Extract the [X, Y] coordinate from the center of the cell holding the provided text.  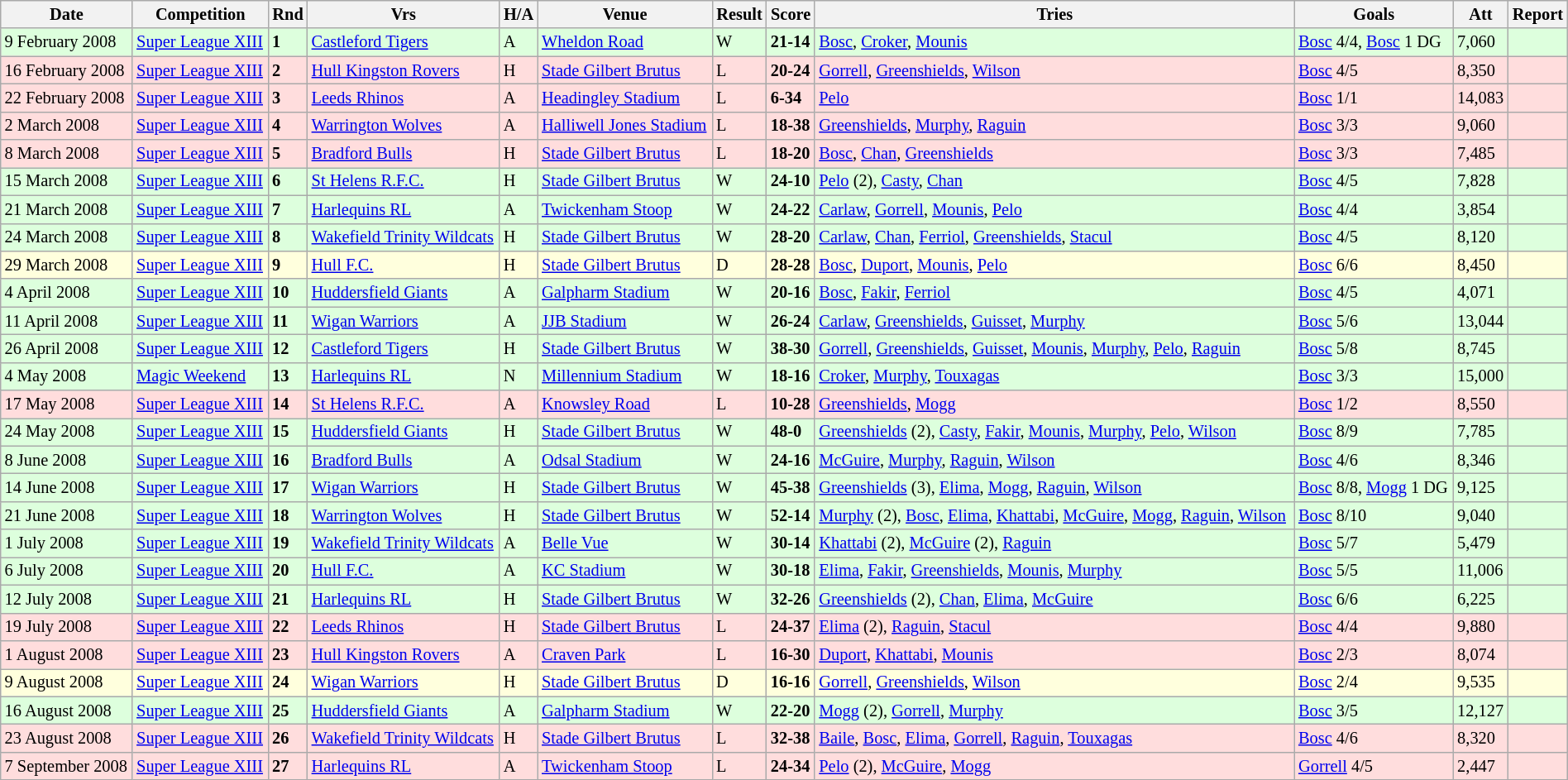
Greenshields (2), Casty, Fakir, Mounis, Murphy, Pelo, Wilson [1054, 432]
Baile, Bosc, Elima, Gorrell, Raguin, Touxagas [1054, 738]
21 [288, 599]
32-26 [791, 599]
N [519, 376]
Bosc 8/9 [1374, 432]
23 August 2008 [66, 738]
16-30 [791, 654]
5,479 [1480, 543]
8 March 2008 [66, 154]
20-16 [791, 293]
4 April 2008 [66, 293]
11,006 [1480, 571]
18 [288, 515]
Bosc, Chan, Greenshields [1054, 154]
8,320 [1480, 738]
Bosc 5/6 [1374, 321]
28-28 [791, 265]
Bosc 5/8 [1374, 348]
Bosc 5/7 [1374, 543]
10 [288, 293]
7 September 2008 [66, 766]
8 [288, 237]
11 April 2008 [66, 321]
13,044 [1480, 321]
7,828 [1480, 181]
16 [288, 460]
30-14 [791, 543]
8 June 2008 [66, 460]
H/A [519, 14]
Bosc, Croker, Mounis [1054, 42]
28-20 [791, 237]
21 March 2008 [66, 209]
24-16 [791, 460]
Croker, Murphy, Touxagas [1054, 376]
26 April 2008 [66, 348]
Khattabi (2), McGuire (2), Raguin [1054, 543]
Odsal Stadium [625, 460]
13 [288, 376]
10-28 [791, 404]
4,071 [1480, 293]
24-22 [791, 209]
18-16 [791, 376]
Competition [200, 14]
6,225 [1480, 599]
6-34 [791, 98]
9 February 2008 [66, 42]
15 [288, 432]
7,485 [1480, 154]
3,854 [1480, 209]
29 March 2008 [66, 265]
Bosc 1/1 [1374, 98]
Elima (2), Raguin, Stacul [1054, 627]
Rnd [288, 14]
12 July 2008 [66, 599]
Pelo (2), McGuire, Mogg [1054, 766]
Date [66, 14]
Bosc, Fakir, Ferriol [1054, 293]
7 [288, 209]
17 [288, 487]
9 [288, 265]
12,127 [1480, 711]
45-38 [791, 487]
9,880 [1480, 627]
19 [288, 543]
Tries [1054, 14]
1 [288, 42]
Bosc 2/4 [1374, 682]
Pelo (2), Casty, Chan [1054, 181]
5 [288, 154]
Greenshields, Mogg [1054, 404]
Att [1480, 14]
JJB Stadium [625, 321]
9,060 [1480, 126]
Headingley Stadium [625, 98]
24-37 [791, 627]
24 [288, 682]
27 [288, 766]
2 March 2008 [66, 126]
Bosc, Duport, Mounis, Pelo [1054, 265]
4 [288, 126]
Score [791, 14]
38-30 [791, 348]
8,074 [1480, 654]
Elima, Fakir, Greenshields, Mounis, Murphy [1054, 571]
4 May 2008 [66, 376]
14,083 [1480, 98]
Report [1538, 14]
24 March 2008 [66, 237]
16-16 [791, 682]
Duport, Khattabi, Mounis [1054, 654]
9,535 [1480, 682]
KC Stadium [625, 571]
Halliwell Jones Stadium [625, 126]
Carlaw, Greenshields, Guisset, Murphy [1054, 321]
17 May 2008 [66, 404]
Vrs [404, 14]
14 [288, 404]
6 [288, 181]
Magic Weekend [200, 376]
2,447 [1480, 766]
21-14 [791, 42]
8,450 [1480, 265]
6 July 2008 [66, 571]
24-10 [791, 181]
Carlaw, Chan, Ferriol, Greenshields, Stacul [1054, 237]
Bosc 4/4, Bosc 1 DG [1374, 42]
Belle Vue [625, 543]
12 [288, 348]
1 August 2008 [66, 654]
8,346 [1480, 460]
Bosc 2/3 [1374, 654]
24 May 2008 [66, 432]
3 [288, 98]
48-0 [791, 432]
25 [288, 711]
21 June 2008 [66, 515]
1 July 2008 [66, 543]
22 February 2008 [66, 98]
15,000 [1480, 376]
Gorrell 4/5 [1374, 766]
Carlaw, Gorrell, Mounis, Pelo [1054, 209]
Bosc 5/5 [1374, 571]
Wheldon Road [625, 42]
11 [288, 321]
16 February 2008 [66, 70]
8,350 [1480, 70]
Craven Park [625, 654]
McGuire, Murphy, Raguin, Wilson [1054, 460]
26-24 [791, 321]
Result [739, 14]
19 July 2008 [66, 627]
16 August 2008 [66, 711]
Pelo [1054, 98]
52-14 [791, 515]
22 [288, 627]
Bosc 3/5 [1374, 711]
Mogg (2), Gorrell, Murphy [1054, 711]
24-34 [791, 766]
Knowsley Road [625, 404]
22-20 [791, 711]
18-20 [791, 154]
7,785 [1480, 432]
Murphy (2), Bosc, Elima, Khattabi, McGuire, Mogg, Raguin, Wilson [1054, 515]
14 June 2008 [66, 487]
Bosc 1/2 [1374, 404]
8,550 [1480, 404]
32-38 [791, 738]
18-38 [791, 126]
Greenshields (2), Chan, Elima, McGuire [1054, 599]
9,125 [1480, 487]
Bosc 8/8, Mogg 1 DG [1374, 487]
2 [288, 70]
Greenshields (3), Elima, Mogg, Raguin, Wilson [1054, 487]
23 [288, 654]
26 [288, 738]
20 [288, 571]
9 August 2008 [66, 682]
Goals [1374, 14]
30-18 [791, 571]
Venue [625, 14]
Greenshields, Murphy, Raguin [1054, 126]
Bosc 8/10 [1374, 515]
7,060 [1480, 42]
Gorrell, Greenshields, Guisset, Mounis, Murphy, Pelo, Raguin [1054, 348]
8,745 [1480, 348]
Millennium Stadium [625, 376]
20-24 [791, 70]
8,120 [1480, 237]
15 March 2008 [66, 181]
9,040 [1480, 515]
